For the text-containing cell, return its midpoint in [X, Y] coordinate format. 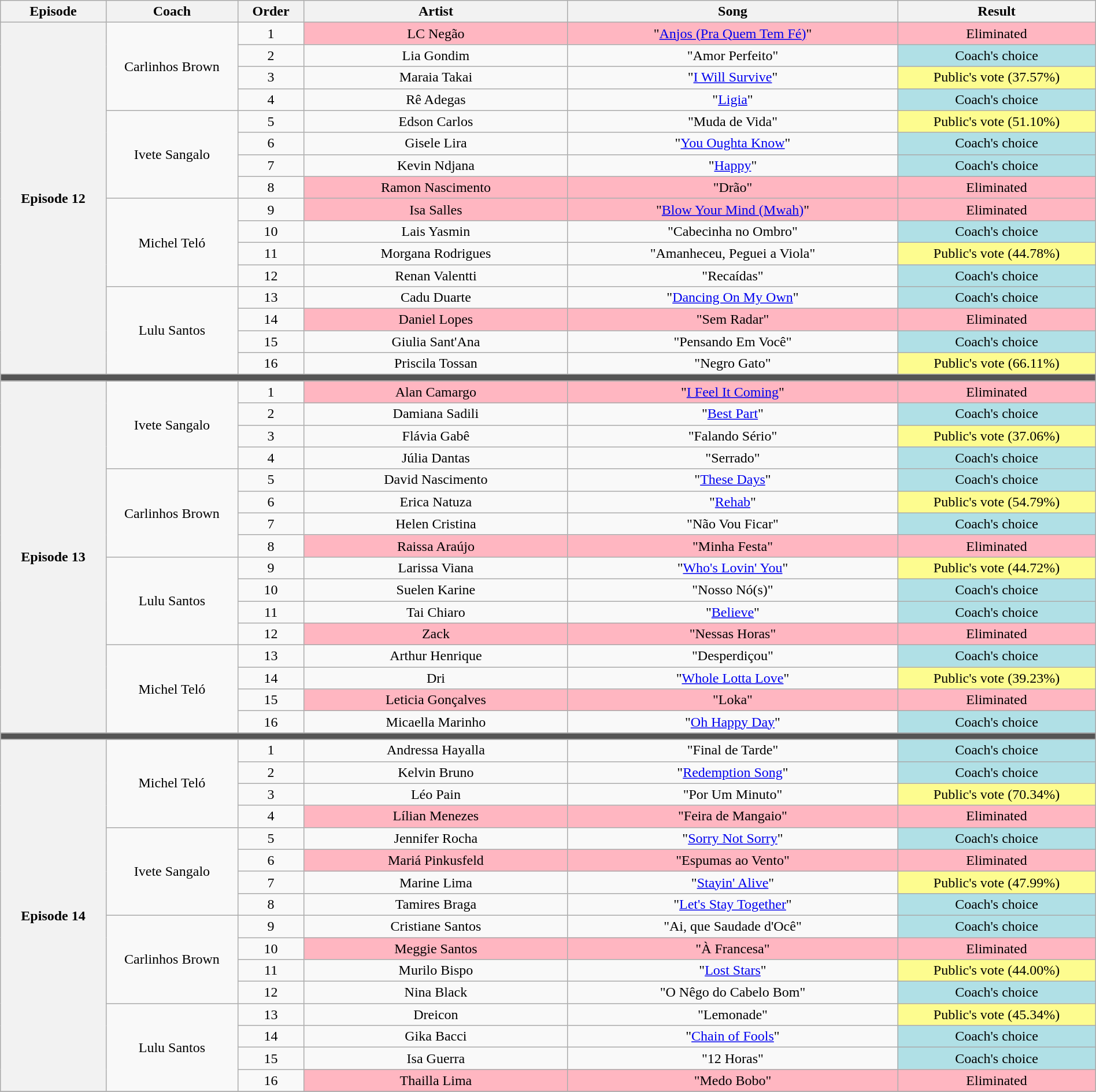
Kevin Ndjana [436, 165]
Gika Bacci [436, 1037]
Public's vote (45.34%) [997, 1015]
"Best Part" [733, 414]
"Feira de Mangaio" [733, 816]
"Falando Sério" [733, 436]
"Stayin' Alive" [733, 882]
Mariá Pinkusfeld [436, 860]
Murilo Bispo [436, 971]
"Amor Perfeito" [733, 55]
"Believe" [733, 612]
Renan Valentti [436, 276]
Dri [436, 678]
Erica Natuza [436, 502]
Isa Guerra [436, 1058]
"Dancing On My Own" [733, 298]
"Não Vou Ficar" [733, 524]
"Ai, que Saudade d'Ocê" [733, 926]
Arthur Henrique [436, 656]
"Chain of Fools" [733, 1037]
Zack [436, 634]
"Who's Lovin' You" [733, 568]
"Medo Bobo" [733, 1080]
Public's vote (44.00%) [997, 971]
"Amanheceu, Peguei a Viola" [733, 253]
"Minha Festa" [733, 546]
Public's vote (44.72%) [997, 568]
"Oh Happy Day" [733, 722]
"Loka" [733, 700]
Helen Cristina [436, 524]
Public's vote (39.23%) [997, 678]
Meggie Santos [436, 949]
Morgana Rodrigues [436, 253]
"Serrado" [733, 458]
Daniel Lopes [436, 320]
Public's vote (70.34%) [997, 794]
"Pensando Em Você" [733, 342]
Lílian Menezes [436, 816]
Priscila Tossan [436, 364]
"These Days" [733, 480]
Public's vote (51.10%) [997, 121]
"Blow Your Mind (Mwah)" [733, 209]
Public's vote (37.57%) [997, 77]
Lia Gondim [436, 55]
Marine Lima [436, 882]
"12 Horas" [733, 1058]
Raissa Araújo [436, 546]
Coach [172, 12]
Suelen Karine [436, 590]
Ramon Nascimento [436, 187]
Isa Salles [436, 209]
Maraia Takai [436, 77]
"You Oughta Know" [733, 143]
"Final de Tarde" [733, 750]
Public's vote (54.79%) [997, 502]
LC Negão [436, 34]
Song [733, 12]
"Ligia" [733, 99]
"Nosso Nó(s)" [733, 590]
"Desperdiçou" [733, 656]
Thailla Lima [436, 1080]
"I Feel It Coming" [733, 392]
Public's vote (37.06%) [997, 436]
Public's vote (47.99%) [997, 882]
"Redemption Song" [733, 772]
"Cabecinha no Ombro" [733, 231]
Gisele Lira [436, 143]
"Lost Stars" [733, 971]
"À Francesa" [733, 949]
Léo Pain [436, 794]
Episode 13 [53, 557]
Public's vote (44.78%) [997, 253]
"Rehab" [733, 502]
"O Nêgo do Cabelo Bom" [733, 993]
Kelvin Bruno [436, 772]
Giulia Sant'Ana [436, 342]
Artist [436, 12]
Júlia Dantas [436, 458]
"Por Um Minuto" [733, 794]
Leticia Gonçalves [436, 700]
Lais Yasmin [436, 231]
Episode 14 [53, 916]
Order [271, 12]
Episode 12 [53, 199]
Jennifer Rocha [436, 838]
"Lemonade" [733, 1015]
Cadu Duarte [436, 298]
Result [997, 12]
"Let's Stay Together" [733, 904]
"Happy" [733, 165]
Tamires Braga [436, 904]
"Recaídas" [733, 276]
"Negro Gato" [733, 364]
Cristiane Santos [436, 926]
"Sem Radar" [733, 320]
Episode [53, 12]
Rê Adegas [436, 99]
David Nascimento [436, 480]
Dreicon [436, 1015]
Public's vote (66.11%) [997, 364]
"Anjos (Pra Quem Tem Fé)" [733, 34]
"I Will Survive" [733, 77]
"Nessas Horas" [733, 634]
Damiana Sadili [436, 414]
Tai Chiaro [436, 612]
"Drão" [733, 187]
Edson Carlos [436, 121]
"Espumas ao Vento" [733, 860]
"Sorry Not Sorry" [733, 838]
Andressa Hayalla [436, 750]
Flávia Gabê [436, 436]
"Whole Lotta Love" [733, 678]
"Muda de Vida" [733, 121]
Alan Camargo [436, 392]
Larissa Viana [436, 568]
Nina Black [436, 993]
Micaella Marinho [436, 722]
